Locate the cell with the specified text and output its [x, y] center coordinate. 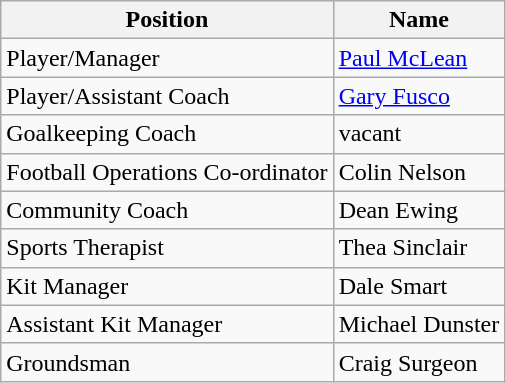
Community Coach [167, 210]
Paul McLean [419, 58]
Player/Assistant Coach [167, 96]
Name [419, 20]
Thea Sinclair [419, 248]
Football Operations Co-ordinator [167, 172]
Michael Dunster [419, 324]
Goalkeeping Coach [167, 134]
Craig Surgeon [419, 362]
Player/Manager [167, 58]
Colin Nelson [419, 172]
vacant [419, 134]
Assistant Kit Manager [167, 324]
Position [167, 20]
Kit Manager [167, 286]
Groundsman [167, 362]
Gary Fusco [419, 96]
Dean Ewing [419, 210]
Dale Smart [419, 286]
Sports Therapist [167, 248]
